Scan for the cell matching the given text and deliver its (X, Y) coordinate at center. 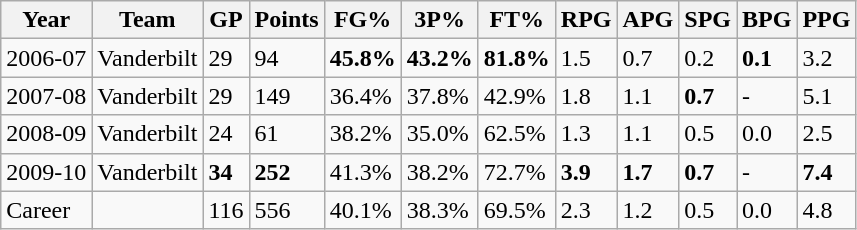
3.9 (586, 172)
0.2 (708, 58)
116 (226, 210)
24 (226, 134)
556 (286, 210)
3P% (440, 20)
3.2 (826, 58)
2009-10 (46, 172)
72.7% (516, 172)
45.8% (362, 58)
2006-07 (46, 58)
94 (286, 58)
34 (226, 172)
Year (46, 20)
62.5% (516, 134)
2008-09 (46, 134)
2.5 (826, 134)
69.5% (516, 210)
61 (286, 134)
43.2% (440, 58)
Points (286, 20)
2007-08 (46, 96)
Team (148, 20)
35.0% (440, 134)
252 (286, 172)
7.4 (826, 172)
41.3% (362, 172)
5.1 (826, 96)
42.9% (516, 96)
40.1% (362, 210)
1.7 (648, 172)
1.3 (586, 134)
38.3% (440, 210)
1.2 (648, 210)
149 (286, 96)
PPG (826, 20)
Career (46, 210)
4.8 (826, 210)
2.3 (586, 210)
37.8% (440, 96)
SPG (708, 20)
1.5 (586, 58)
1.8 (586, 96)
RPG (586, 20)
FT% (516, 20)
GP (226, 20)
APG (648, 20)
36.4% (362, 96)
0.1 (766, 58)
FG% (362, 20)
81.8% (516, 58)
BPG (766, 20)
